Search for the cell housing the specified text and yield its [x, y] center coordinate. 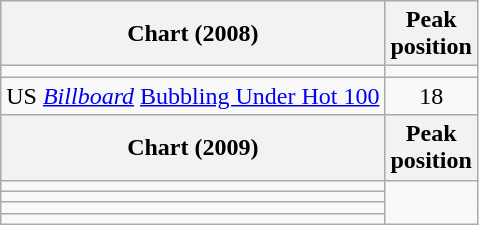
18 [431, 96]
US Billboard Bubbling Under Hot 100 [193, 96]
Chart (2008) [193, 34]
Chart (2009) [193, 148]
